Provide the (x, y) coordinate of the cell's center where the given text is located.  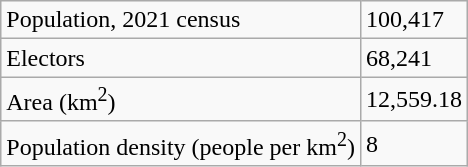
Population, 2021 census (181, 20)
Area (km2) (181, 100)
Population density (people per km2) (181, 144)
Electors (181, 58)
100,417 (414, 20)
8 (414, 144)
68,241 (414, 58)
12,559.18 (414, 100)
